Determine the [X, Y] coordinate at the center of the cell enclosing the given text.  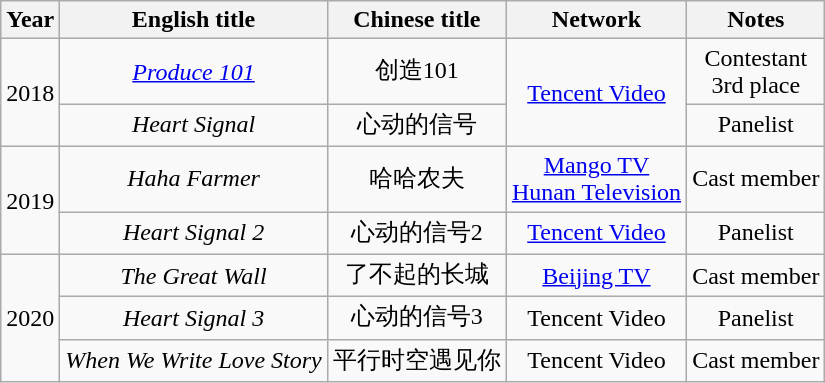
Contestant 3rd place [756, 72]
创造101 [416, 72]
心动的信号3 [416, 318]
English title [194, 20]
哈哈农夫 [416, 178]
Heart Signal 2 [194, 234]
Notes [756, 20]
Heart Signal 3 [194, 318]
Haha Farmer [194, 178]
Network [596, 20]
The Great Wall [194, 276]
了不起的长城 [416, 276]
Beijing TV [596, 276]
2019 [30, 200]
心动的信号2 [416, 234]
Year [30, 20]
When We Write Love Story [194, 360]
2018 [30, 93]
Chinese title [416, 20]
平行时空遇见你 [416, 360]
2020 [30, 318]
Heart Signal [194, 126]
Produce 101 [194, 72]
Mango TV Hunan Television [596, 178]
心动的信号 [416, 126]
